Find where the given text appears and provide that cell's center as (X, Y) coordinate. 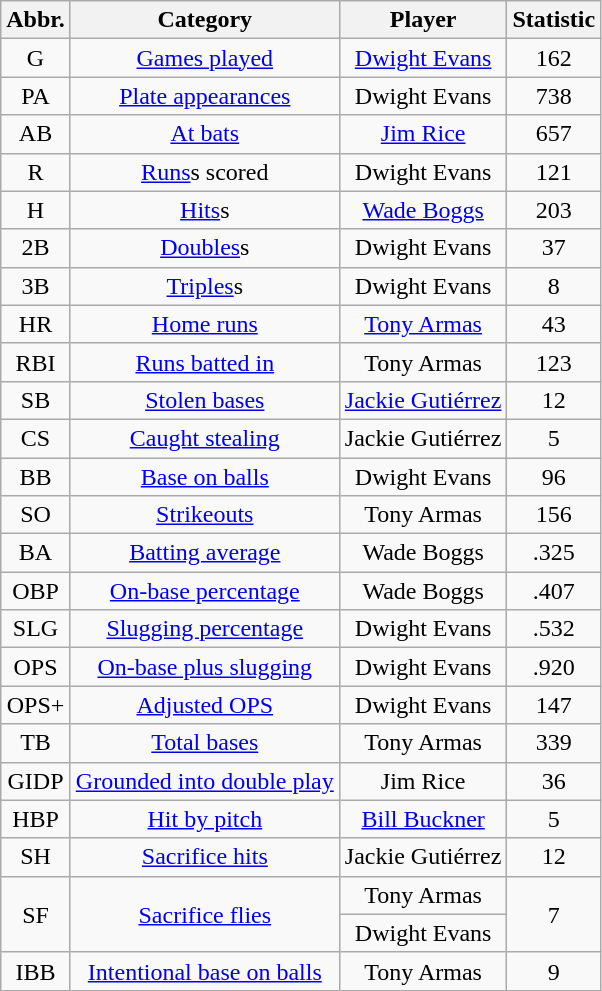
203 (554, 210)
SLG (36, 629)
SH (36, 857)
BB (36, 477)
Slugging percentage (204, 629)
Grounded into double play (204, 781)
Total bases (204, 743)
.325 (554, 553)
Abbr. (36, 20)
G (36, 58)
Bill Buckner (423, 819)
SB (36, 400)
156 (554, 515)
HBP (36, 819)
43 (554, 324)
CS (36, 438)
OPS+ (36, 705)
Category (204, 20)
738 (554, 96)
7 (554, 914)
AB (36, 134)
8 (554, 286)
Batting average (204, 553)
At bats (204, 134)
GIDP (36, 781)
Hit by pitch (204, 819)
PA (36, 96)
657 (554, 134)
123 (554, 362)
Doubless (204, 248)
Hitss (204, 210)
.407 (554, 591)
2B (36, 248)
IBB (36, 971)
SF (36, 914)
Sacrifice flies (204, 914)
Strikeouts (204, 515)
37 (554, 248)
36 (554, 781)
.920 (554, 667)
Games played (204, 58)
HR (36, 324)
BA (36, 553)
OPS (36, 667)
Caught stealing (204, 438)
Statistic (554, 20)
TB (36, 743)
On-base percentage (204, 591)
R (36, 172)
Player (423, 20)
.532 (554, 629)
RBI (36, 362)
339 (554, 743)
Plate appearances (204, 96)
162 (554, 58)
121 (554, 172)
On-base plus slugging (204, 667)
Adjusted OPS (204, 705)
Intentional base on balls (204, 971)
Stolen bases (204, 400)
Sacrifice hits (204, 857)
SO (36, 515)
H (36, 210)
3B (36, 286)
Tripless (204, 286)
Runss scored (204, 172)
96 (554, 477)
Runs batted in (204, 362)
OBP (36, 591)
Home runs (204, 324)
147 (554, 705)
Base on balls (204, 477)
9 (554, 971)
